Return (x, y) of the center of cell containing provided text 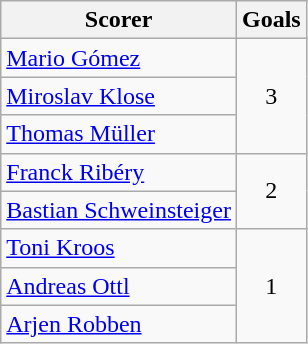
Toni Kroos (119, 248)
Arjen Robben (119, 324)
2 (271, 191)
Andreas Ottl (119, 286)
Miroslav Klose (119, 96)
Goals (271, 20)
Bastian Schweinsteiger (119, 210)
1 (271, 286)
Franck Ribéry (119, 172)
Thomas Müller (119, 134)
3 (271, 96)
Scorer (119, 20)
Mario Gómez (119, 58)
